Output the [x, y] coordinate of the center of the cell containing the given text.  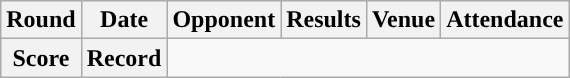
Score [41, 58]
Record [124, 58]
Opponent [224, 20]
Venue [403, 20]
Round [41, 20]
Date [124, 20]
Attendance [505, 20]
Results [324, 20]
